Capture the cell that displays the provided text and extract its [X, Y] central coordinate. 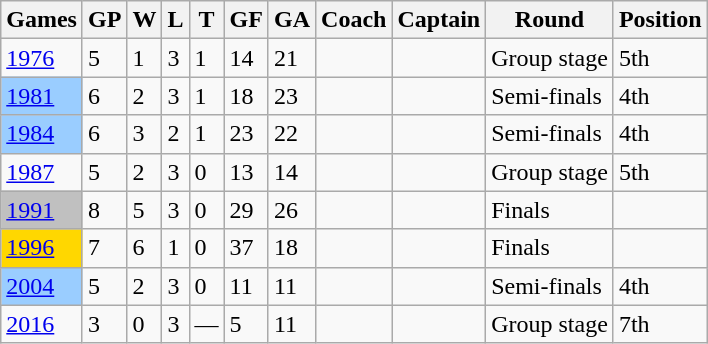
Games [42, 20]
GA [292, 20]
1991 [42, 210]
8 [104, 210]
29 [246, 210]
1976 [42, 58]
1987 [42, 172]
T [206, 20]
Coach [354, 20]
Round [550, 20]
L [176, 20]
1984 [42, 134]
2004 [42, 286]
GP [104, 20]
21 [292, 58]
26 [292, 210]
GF [246, 20]
7 [104, 248]
W [144, 20]
— [206, 324]
Position [660, 20]
2016 [42, 324]
1996 [42, 248]
Captain [439, 20]
22 [292, 134]
7th [660, 324]
37 [246, 248]
1981 [42, 96]
13 [246, 172]
